Locate the cell with the specified text and output its [X, Y] center coordinate. 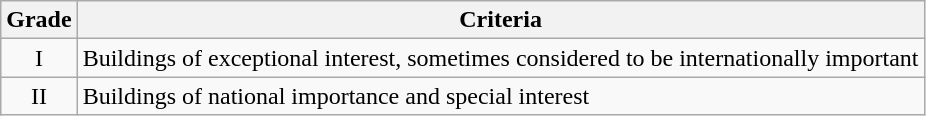
II [39, 96]
Grade [39, 20]
Criteria [500, 20]
I [39, 58]
Buildings of national importance and special interest [500, 96]
Buildings of exceptional interest, sometimes considered to be internationally important [500, 58]
